Output the [x, y] coordinate of the center of the cell containing the given text.  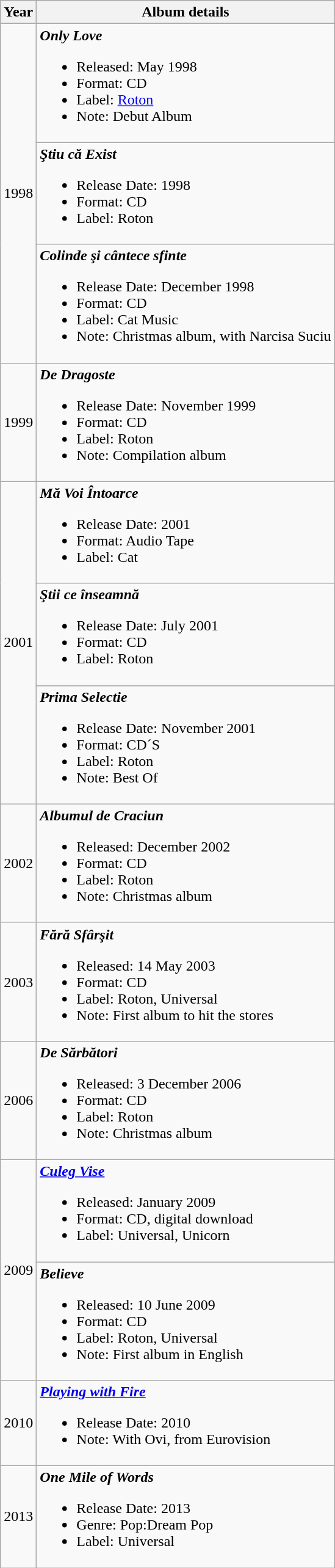
Only LoveReleased: May 1998Format: CDLabel: RotonNote: Debut Album [186, 83]
De SărbătoriReleased: 3 December 2006Format: CDLabel: RotonNote: Christmas album [186, 1100]
2002 [18, 863]
2006 [18, 1100]
BelieveReleased: 10 June 2009Format: CDLabel: Roton, UniversalNote: First album in English [186, 1321]
2009 [18, 1269]
One Mile of WordsRelease Date: 2013Genre: Pop:Dream PopLabel: Universal [186, 1517]
2013 [18, 1517]
1999 [18, 422]
1998 [18, 193]
2010 [18, 1423]
Colinde şi cântece sfinteRelease Date: December 1998Format: CDLabel: Cat MusicNote: Christmas album, with Narcisa Suciu [186, 304]
Ştiu că ExistRelease Date: 1998 Format: CDLabel: Roton [186, 193]
Prima SelectieRelease Date: November 2001Format: CD´SLabel: RotonNote: Best Of [186, 745]
Fără SfârşitReleased: 14 May 2003Format: CDLabel: Roton, UniversalNote: First album to hit the stores [186, 982]
Ştii ce înseamnăRelease Date: July 2001Format: CDLabel: Roton [186, 634]
Culeg ViseReleased: January 2009Format: CD, digital downloadLabel: Universal, Unicorn [186, 1211]
Album details [186, 12]
De DragosteRelease Date: November 1999Format: CDLabel: RotonNote: Compilation album [186, 422]
2003 [18, 982]
2001 [18, 643]
Playing with FireRelease Date: 2010Note: With Ovi, from Eurovision [186, 1423]
Albumul de CraciunReleased: December 2002Format: CDLabel: RotonNote: Christmas album [186, 863]
Mă Voi ÎntoarceRelease Date: 2001Format: Audio TapeLabel: Cat [186, 533]
Year [18, 12]
